Find where the given text appears and provide that cell's center as (X, Y) coordinate. 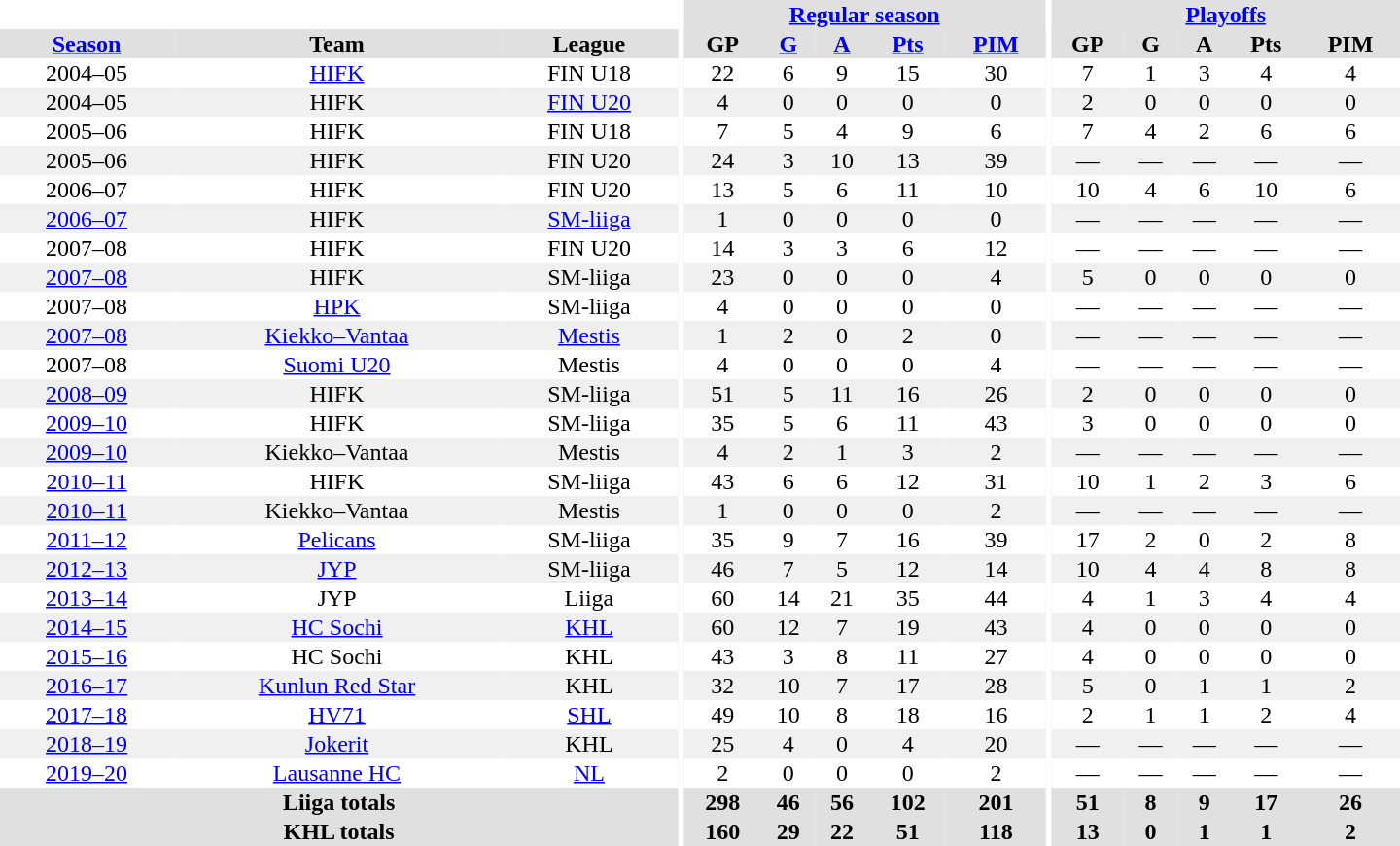
League (589, 44)
Liiga totals (338, 802)
21 (842, 598)
2019–20 (87, 773)
Playoffs (1225, 15)
49 (722, 715)
Jokerit (336, 744)
Pelicans (336, 540)
28 (997, 686)
19 (908, 627)
15 (908, 73)
25 (722, 744)
Lausanne HC (336, 773)
NL (589, 773)
Season (87, 44)
Suomi U20 (336, 365)
18 (908, 715)
2011–12 (87, 540)
Liiga (589, 598)
102 (908, 802)
Regular season (864, 15)
118 (997, 831)
31 (997, 481)
44 (997, 598)
Kunlun Red Star (336, 686)
2012–13 (87, 569)
SHL (589, 715)
56 (842, 802)
2013–14 (87, 598)
30 (997, 73)
27 (997, 656)
298 (722, 802)
2014–15 (87, 627)
20 (997, 744)
201 (997, 802)
32 (722, 686)
2008–09 (87, 394)
2015–16 (87, 656)
23 (722, 277)
160 (722, 831)
2018–19 (87, 744)
29 (787, 831)
Team (336, 44)
HV71 (336, 715)
2016–17 (87, 686)
2017–18 (87, 715)
24 (722, 160)
KHL totals (338, 831)
HPK (336, 306)
